For the text-containing cell, return its midpoint in [x, y] coordinate format. 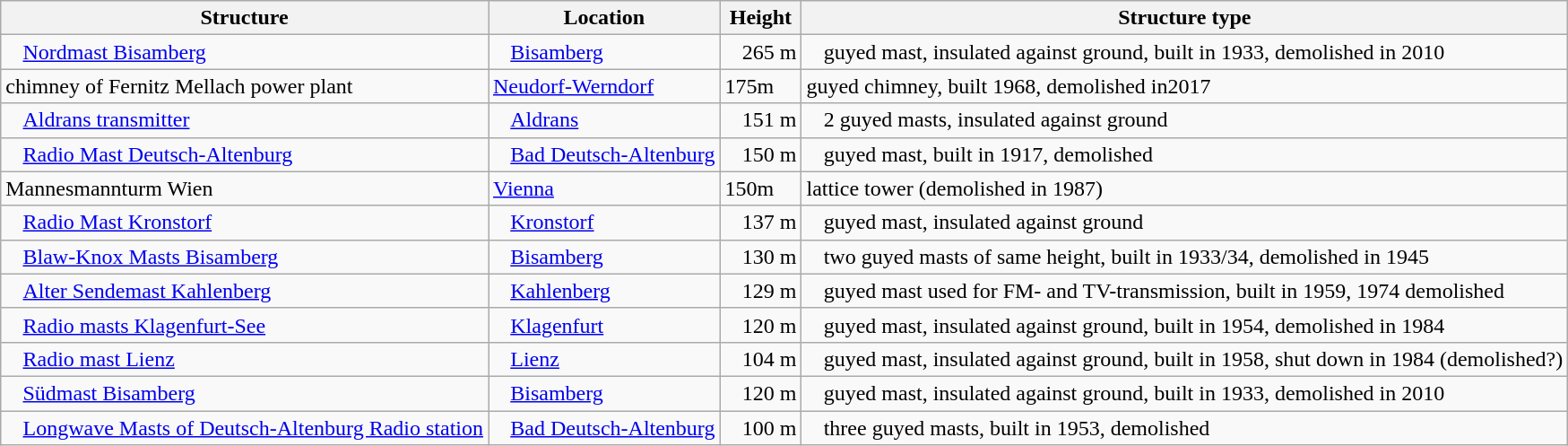
Mannesmannturm Wien [245, 188]
three guyed masts, built in 1953, demolished [1185, 428]
130 m [760, 257]
Aldrans [603, 120]
150m [760, 188]
Kahlenberg [603, 291]
2 guyed masts, insulated against ground [1185, 120]
guyed chimney, built 1968, demolished in2017 [1185, 86]
137 m [760, 223]
175m [760, 86]
Radio Mast Deutsch-Altenburg [245, 154]
Kronstorf [603, 223]
Klagenfurt [603, 325]
guyed mast used for FM- and TV-transmission, built in 1959, 1974 demolished [1185, 291]
104 m [760, 359]
Location [603, 18]
Structure type [1185, 18]
Vienna [603, 188]
129 m [760, 291]
guyed mast, built in 1917, demolished [1185, 154]
150 m [760, 154]
Structure [245, 18]
guyed mast, insulated against ground [1185, 223]
100 m [760, 428]
151 m [760, 120]
Longwave Masts of Deutsch-Altenburg Radio station [245, 428]
Alter Sendemast Kahlenberg [245, 291]
Radio Mast Kronstorf [245, 223]
Lienz [603, 359]
Aldrans transmitter [245, 120]
guyed mast, insulated against ground, built in 1954, demolished in 1984 [1185, 325]
two guyed masts of same height, built in 1933/34, demolished in 1945 [1185, 257]
Nordmast Bisamberg [245, 52]
Südmast Bisamberg [245, 393]
Blaw-Knox Masts Bisamberg [245, 257]
265 m [760, 52]
Neudorf-Werndorf [603, 86]
lattice tower (demolished in 1987) [1185, 188]
chimney of Fernitz Mellach power plant [245, 86]
guyed mast, insulated against ground, built in 1958, shut down in 1984 (demolished?) [1185, 359]
Radio masts Klagenfurt-See [245, 325]
Height [760, 18]
Radio mast Lienz [245, 359]
